From the cell containing the given text, extract its center point as [x, y] coordinate. 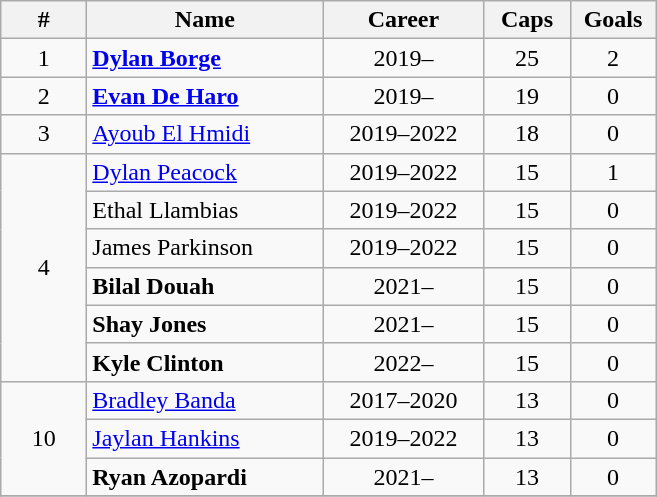
Evan De Haro [205, 96]
Dylan Borge [205, 58]
Caps [527, 20]
Ayoub El Hmidi [205, 134]
Jaylan Hankins [205, 438]
Career [404, 20]
Name [205, 20]
3 [44, 134]
19 [527, 96]
25 [527, 58]
Bradley Banda [205, 400]
Kyle Clinton [205, 362]
18 [527, 134]
4 [44, 267]
# [44, 20]
Bilal Douah [205, 286]
10 [44, 438]
2022– [404, 362]
James Parkinson [205, 248]
Dylan Peacock [205, 172]
Ryan Azopardi [205, 477]
2017–2020 [404, 400]
Ethal Llambias [205, 210]
Shay Jones [205, 324]
Goals [613, 20]
